Detect which cell encompasses the target text, then output its (X, Y) center coordinate. 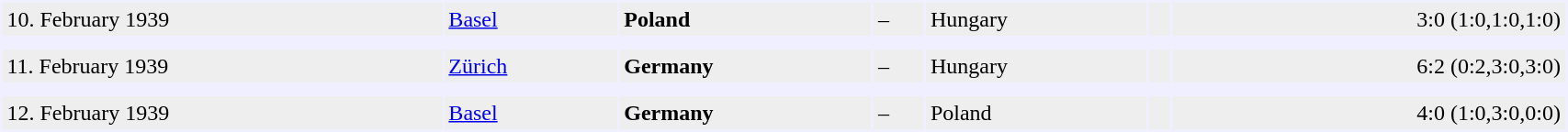
11. February 1939 (222, 66)
4:0 (1:0,3:0,0:0) (1369, 113)
10. February 1939 (222, 19)
3:0 (1:0,1:0,1:0) (1369, 19)
12. February 1939 (222, 113)
Zürich (531, 66)
6:2 (0:2,3:0,3:0) (1369, 66)
